Capture the cell that displays the provided text and extract its [X, Y] central coordinate. 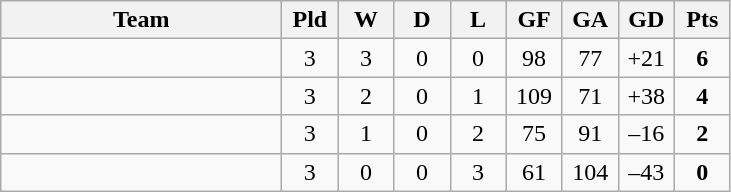
Pts [702, 20]
4 [702, 96]
71 [590, 96]
GF [534, 20]
75 [534, 134]
109 [534, 96]
77 [590, 58]
–16 [646, 134]
98 [534, 58]
61 [534, 172]
+38 [646, 96]
6 [702, 58]
Pld [310, 20]
–43 [646, 172]
+21 [646, 58]
L [478, 20]
W [366, 20]
GA [590, 20]
91 [590, 134]
104 [590, 172]
Team [142, 20]
GD [646, 20]
D [422, 20]
